Return [X, Y] of the center of cell containing provided text 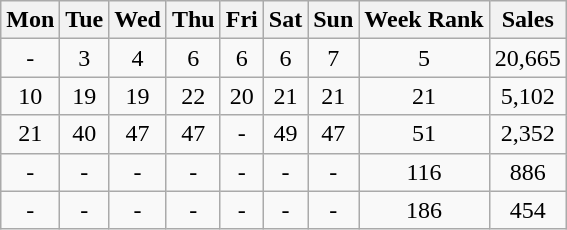
Sun [334, 20]
Sat [285, 20]
51 [424, 134]
7 [334, 58]
186 [424, 210]
886 [528, 172]
22 [193, 96]
2,352 [528, 134]
Sales [528, 20]
Tue [84, 20]
49 [285, 134]
454 [528, 210]
4 [138, 58]
5 [424, 58]
Mon [30, 20]
Fri [242, 20]
Week Rank [424, 20]
3 [84, 58]
20 [242, 96]
40 [84, 134]
Wed [138, 20]
Thu [193, 20]
20,665 [528, 58]
116 [424, 172]
10 [30, 96]
5,102 [528, 96]
